From the cell containing the given text, extract its center point as (x, y) coordinate. 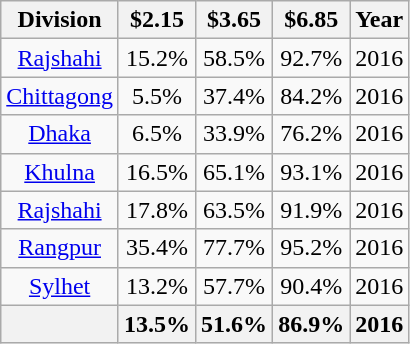
Chittagong (60, 96)
33.9% (234, 134)
91.9% (312, 210)
84.2% (312, 96)
Khulna (60, 172)
6.5% (156, 134)
76.2% (312, 134)
$3.65 (234, 20)
5.5% (156, 96)
86.9% (312, 324)
90.4% (312, 286)
13.5% (156, 324)
Division (60, 20)
57.7% (234, 286)
65.1% (234, 172)
51.6% (234, 324)
Year (380, 20)
17.8% (156, 210)
$2.15 (156, 20)
16.5% (156, 172)
92.7% (312, 58)
63.5% (234, 210)
77.7% (234, 248)
15.2% (156, 58)
93.1% (312, 172)
Dhaka (60, 134)
13.2% (156, 286)
35.4% (156, 248)
37.4% (234, 96)
$6.85 (312, 20)
Rangpur (60, 248)
58.5% (234, 58)
95.2% (312, 248)
Sylhet (60, 286)
